Scan for the cell matching the given text and deliver its (x, y) coordinate at center. 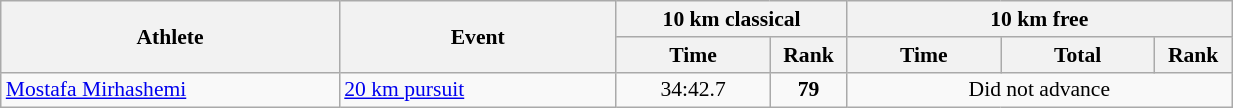
20 km pursuit (478, 90)
Mostafa Mirhashemi (170, 90)
10 km free (1040, 19)
34:42.7 (693, 90)
79 (808, 90)
Athlete (170, 36)
Event (478, 36)
10 km classical (732, 19)
Did not advance (1040, 90)
Total (1078, 55)
